Provide the (X, Y) coordinate of the cell's center where the given text is located.  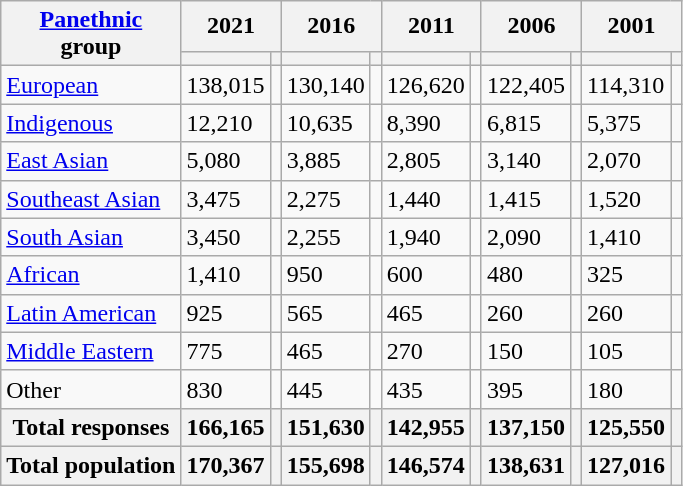
130,140 (326, 85)
3,475 (226, 199)
2021 (231, 26)
775 (226, 351)
180 (626, 389)
1,940 (426, 237)
European (91, 85)
Total responses (91, 427)
166,165 (226, 427)
155,698 (326, 465)
Southeast Asian (91, 199)
2,070 (626, 161)
2016 (331, 26)
445 (326, 389)
1,440 (426, 199)
5,080 (226, 161)
10,635 (326, 123)
12,210 (226, 123)
137,150 (526, 427)
Middle Eastern (91, 351)
2,255 (326, 237)
435 (426, 389)
2001 (632, 26)
127,016 (626, 465)
125,550 (626, 427)
1,520 (626, 199)
325 (626, 275)
170,367 (226, 465)
122,405 (526, 85)
Latin American (91, 313)
Panethnicgroup (91, 34)
950 (326, 275)
2,275 (326, 199)
830 (226, 389)
3,140 (526, 161)
142,955 (426, 427)
114,310 (626, 85)
East Asian (91, 161)
2,805 (426, 161)
150 (526, 351)
480 (526, 275)
105 (626, 351)
270 (426, 351)
6,815 (526, 123)
565 (326, 313)
138,631 (526, 465)
151,630 (326, 427)
600 (426, 275)
5,375 (626, 123)
146,574 (426, 465)
8,390 (426, 123)
African (91, 275)
Total population (91, 465)
Indigenous (91, 123)
138,015 (226, 85)
South Asian (91, 237)
2011 (431, 26)
2006 (531, 26)
395 (526, 389)
925 (226, 313)
3,450 (226, 237)
Other (91, 389)
3,885 (326, 161)
2,090 (526, 237)
126,620 (426, 85)
1,415 (526, 199)
